Search for the cell housing the specified text and yield its (x, y) center coordinate. 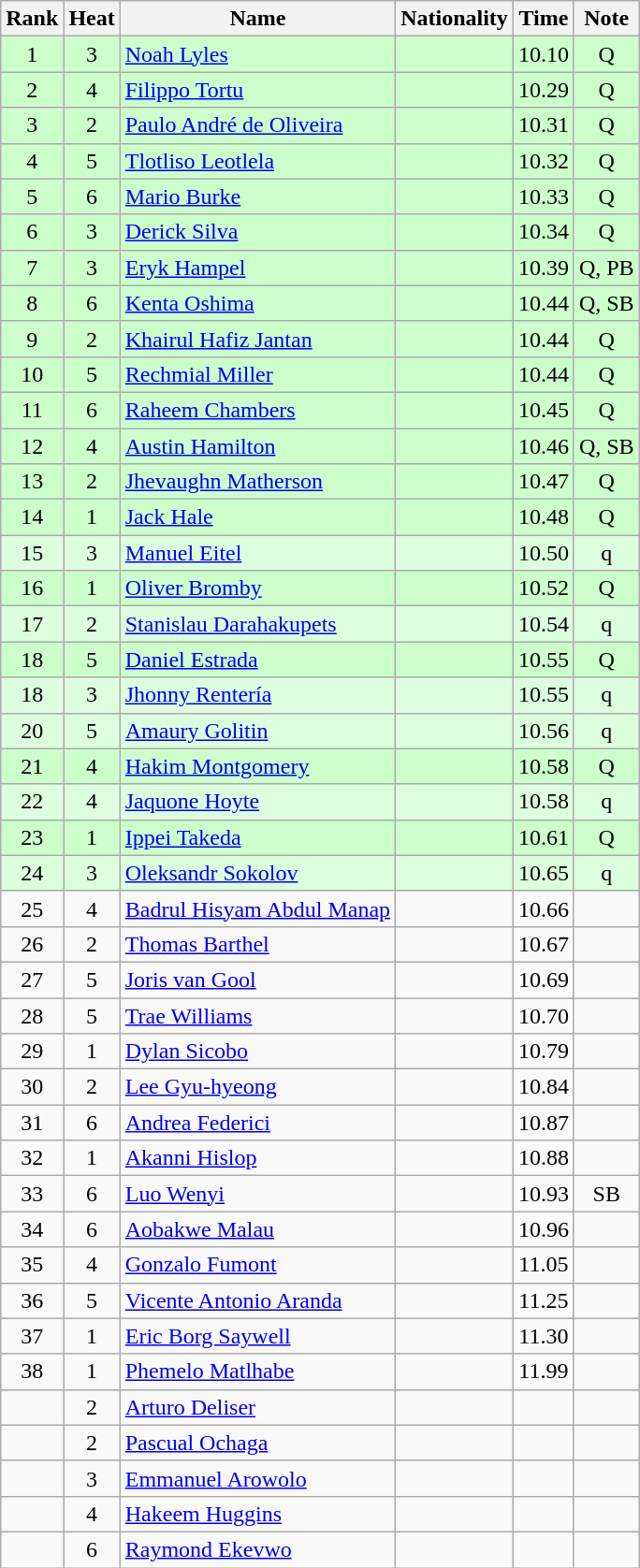
10.47 (543, 482)
10.66 (543, 908)
33 (32, 1194)
Heat (92, 19)
Austin Hamilton (257, 446)
Rechmial Miller (257, 374)
Eric Borg Saywell (257, 1336)
Gonzalo Fumont (257, 1265)
12 (32, 446)
Daniel Estrada (257, 660)
10.48 (543, 517)
Khairul Hafiz Jantan (257, 339)
Stanislau Darahakupets (257, 624)
Hakim Montgomery (257, 766)
34 (32, 1229)
24 (32, 873)
26 (32, 944)
17 (32, 624)
10.54 (543, 624)
10.52 (543, 588)
Tlotliso Leotlela (257, 161)
Amaury Golitin (257, 731)
38 (32, 1372)
10.88 (543, 1158)
Nationality (455, 19)
22 (32, 802)
10 (32, 374)
27 (32, 980)
37 (32, 1336)
Pascual Ochaga (257, 1443)
10.93 (543, 1194)
Trae Williams (257, 1015)
Name (257, 19)
10.33 (543, 196)
10.84 (543, 1087)
10.10 (543, 54)
29 (32, 1052)
Paulo André de Oliveira (257, 125)
Mario Burke (257, 196)
Emmanuel Arowolo (257, 1478)
Oleksandr Sokolov (257, 873)
21 (32, 766)
10.46 (543, 446)
Raymond Ekevwo (257, 1549)
Note (606, 19)
14 (32, 517)
Eryk Hampel (257, 268)
10.29 (543, 90)
Q, PB (606, 268)
10.56 (543, 731)
Raheem Chambers (257, 410)
10.32 (543, 161)
10.79 (543, 1052)
25 (32, 908)
Ippei Takeda (257, 837)
35 (32, 1265)
Noah Lyles (257, 54)
Lee Gyu-hyeong (257, 1087)
36 (32, 1300)
11.99 (543, 1372)
Aobakwe Malau (257, 1229)
Arturo Deliser (257, 1407)
10.65 (543, 873)
Akanni Hislop (257, 1158)
SB (606, 1194)
10.70 (543, 1015)
Derick Silva (257, 232)
10.61 (543, 837)
11.05 (543, 1265)
10.31 (543, 125)
11 (32, 410)
10.96 (543, 1229)
Badrul Hisyam Abdul Manap (257, 908)
Filippo Tortu (257, 90)
Rank (32, 19)
9 (32, 339)
13 (32, 482)
Jhevaughn Matherson (257, 482)
Jaquone Hoyte (257, 802)
16 (32, 588)
15 (32, 553)
20 (32, 731)
Jhonny Rentería (257, 695)
10.87 (543, 1123)
30 (32, 1087)
31 (32, 1123)
Phemelo Matlhabe (257, 1372)
10.39 (543, 268)
Thomas Barthel (257, 944)
Kenta Oshima (257, 303)
Joris van Gool (257, 980)
28 (32, 1015)
10.50 (543, 553)
32 (32, 1158)
10.45 (543, 410)
Vicente Antonio Aranda (257, 1300)
10.34 (543, 232)
10.67 (543, 944)
Jack Hale (257, 517)
Dylan Sicobo (257, 1052)
7 (32, 268)
11.25 (543, 1300)
Oliver Bromby (257, 588)
Andrea Federici (257, 1123)
23 (32, 837)
10.69 (543, 980)
8 (32, 303)
Luo Wenyi (257, 1194)
11.30 (543, 1336)
Hakeem Huggins (257, 1514)
Time (543, 19)
Manuel Eitel (257, 553)
